From the cell containing the given text, extract its center point as [x, y] coordinate. 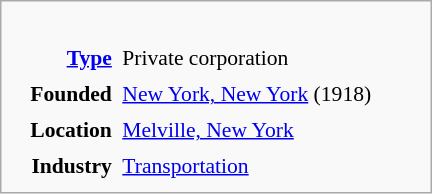
Founded [63, 94]
Melville, New York [270, 130]
Private corporation [270, 58]
Industry [63, 166]
New York, New York (1918) [270, 94]
Transportation [270, 166]
Type [63, 58]
Location [63, 130]
